Output the [x, y] coordinate of the center of the cell containing the given text.  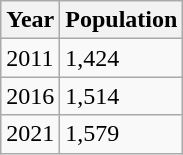
Population [122, 20]
1,514 [122, 96]
2016 [30, 96]
1,579 [122, 134]
1,424 [122, 58]
2021 [30, 134]
2011 [30, 58]
Year [30, 20]
